Extract the (x, y) coordinate from the center of the cell holding the provided text.  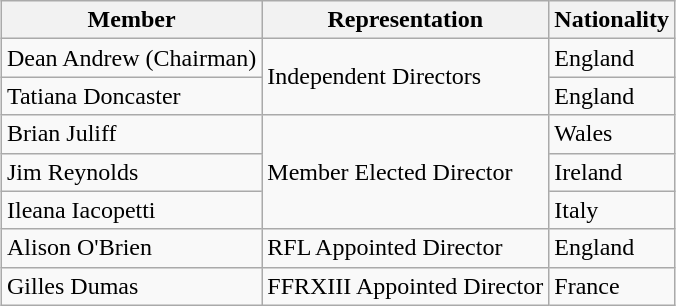
Gilles Dumas (131, 286)
Dean Andrew (Chairman) (131, 58)
Member Elected Director (406, 172)
RFL Appointed Director (406, 248)
Tatiana Doncaster (131, 96)
Alison O'Brien (131, 248)
Wales (612, 134)
Nationality (612, 20)
France (612, 286)
Italy (612, 210)
Independent Directors (406, 77)
Representation (406, 20)
Member (131, 20)
Jim Reynolds (131, 172)
Brian Juliff (131, 134)
Ileana Iacopetti (131, 210)
Ireland (612, 172)
FFRXIII Appointed Director (406, 286)
